Scan for the cell matching the given text and deliver its [X, Y] coordinate at center. 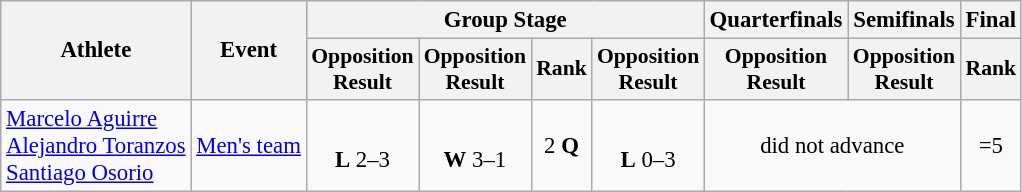
=5 [990, 146]
L 2–3 [362, 146]
Quarterfinals [776, 20]
Group Stage [505, 20]
Semifinals [904, 20]
W 3–1 [475, 146]
did not advance [832, 146]
L 0–3 [648, 146]
Final [990, 20]
Marcelo AguirreAlejandro ToranzosSantiago Osorio [96, 146]
2 Q [562, 146]
Athlete [96, 50]
Men's team [248, 146]
Event [248, 50]
